Detect which cell encompasses the target text, then output its [X, Y] center coordinate. 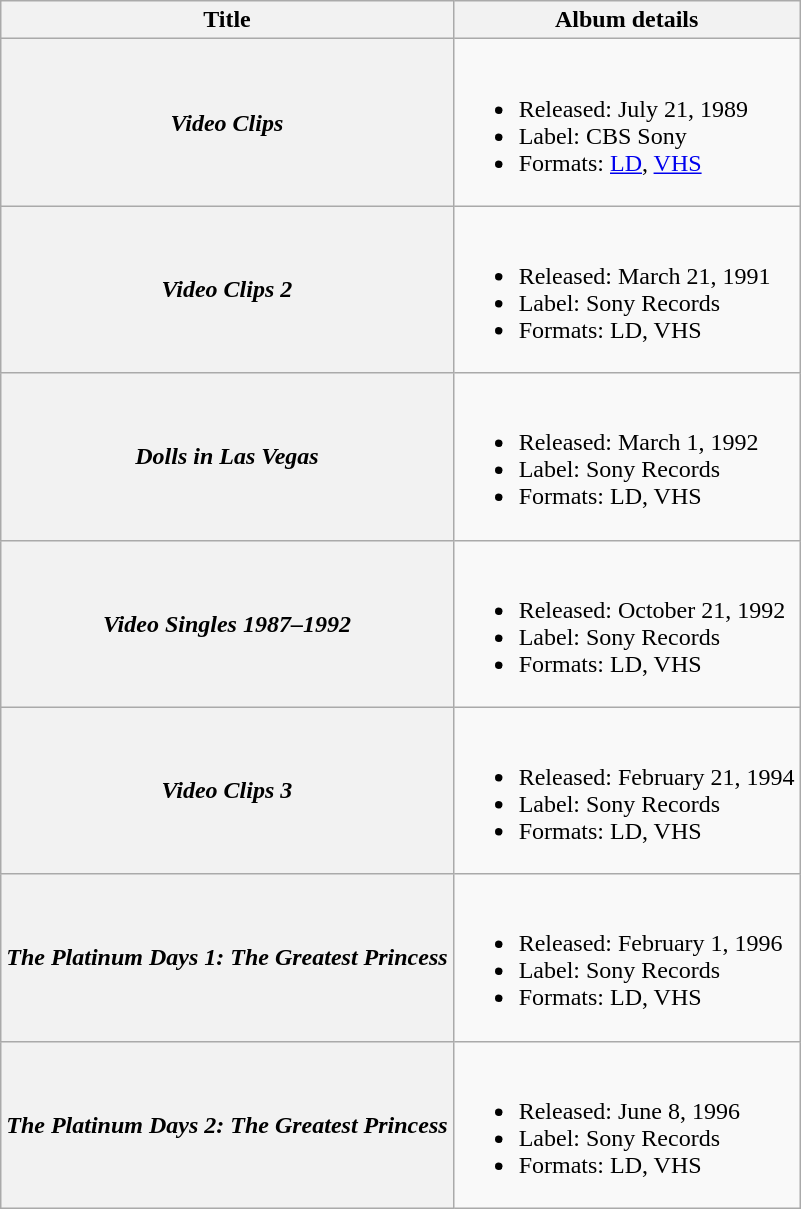
Title [227, 20]
Video Clips 2 [227, 290]
Dolls in Las Vegas [227, 456]
Released: October 21, 1992Label: Sony RecordsFormats: LD, VHS [626, 624]
Released: February 21, 1994Label: Sony RecordsFormats: LD, VHS [626, 790]
Released: March 1, 1992Label: Sony RecordsFormats: LD, VHS [626, 456]
The Platinum Days 1: The Greatest Princess [227, 958]
Released: July 21, 1989Label: CBS SonyFormats: LD, VHS [626, 122]
Released: March 21, 1991Label: Sony RecordsFormats: LD, VHS [626, 290]
Video Clips [227, 122]
The Platinum Days 2: The Greatest Princess [227, 1124]
Released: June 8, 1996Label: Sony RecordsFormats: LD, VHS [626, 1124]
Video Clips 3 [227, 790]
Video Singles 1987–1992 [227, 624]
Released: February 1, 1996Label: Sony RecordsFormats: LD, VHS [626, 958]
Album details [626, 20]
